Output the [x, y] coordinate of the center of the cell containing the given text.  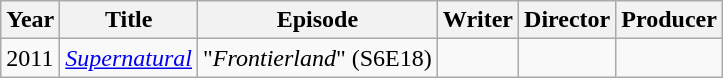
Year [30, 20]
Director [568, 20]
Producer [670, 20]
Title [129, 20]
2011 [30, 58]
Writer [478, 20]
"Frontierland" (S6E18) [318, 58]
Supernatural [129, 58]
Episode [318, 20]
